Extract the (X, Y) coordinate from the center of the cell holding the provided text.  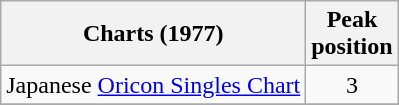
Peakposition (352, 34)
Charts (1977) (154, 34)
3 (352, 85)
Japanese Oricon Singles Chart (154, 85)
